Locate the cell with the specified text and output its [X, Y] center coordinate. 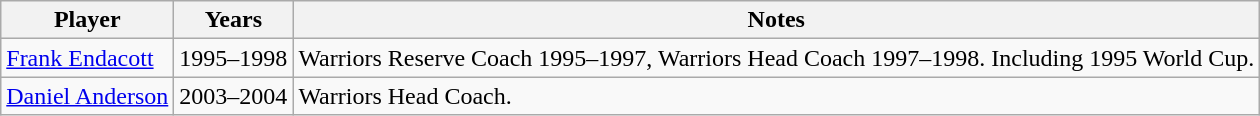
Warriors Head Coach. [776, 96]
Warriors Reserve Coach 1995–1997, Warriors Head Coach 1997–1998. Including 1995 World Cup. [776, 58]
Daniel Anderson [88, 96]
Years [234, 20]
Notes [776, 20]
Frank Endacott [88, 58]
Player [88, 20]
2003–2004 [234, 96]
1995–1998 [234, 58]
